Pinpoint the cell where the given text exists, returning its [X, Y] midpoint coordinate. 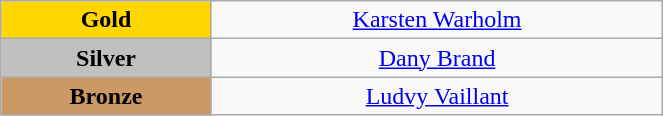
Ludvy Vaillant [437, 96]
Silver [106, 58]
Karsten Warholm [437, 20]
Bronze [106, 96]
Gold [106, 20]
Dany Brand [437, 58]
